Identify which cell holds the provided text, then report its [X, Y] central coordinate. 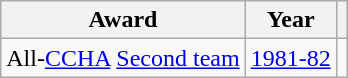
Award [123, 20]
All-CCHA Second team [123, 58]
1981-82 [290, 58]
Year [290, 20]
